Pinpoint the cell where the given text exists, returning its [x, y] midpoint coordinate. 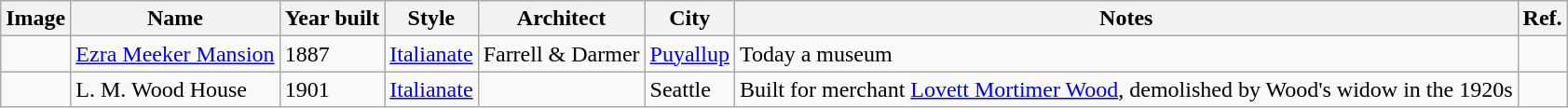
Puyallup [689, 54]
Style [431, 19]
L. M. Wood House [175, 89]
Notes [1125, 19]
Seattle [689, 89]
1887 [332, 54]
Ezra Meeker Mansion [175, 54]
Year built [332, 19]
City [689, 19]
Today a museum [1125, 54]
Image [35, 19]
Ref. [1543, 19]
Architect [561, 19]
Name [175, 19]
Built for merchant Lovett Mortimer Wood, demolished by Wood's widow in the 1920s [1125, 89]
Farrell & Darmer [561, 54]
1901 [332, 89]
